Locate the cell with the specified text and output its [X, Y] center coordinate. 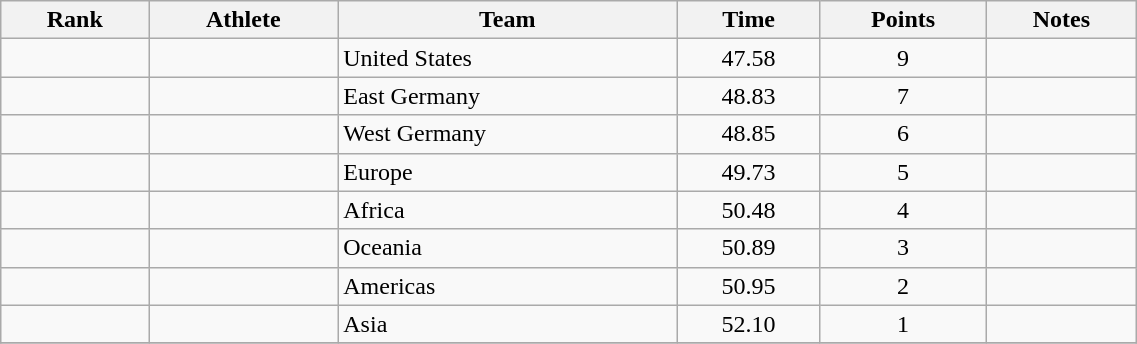
9 [903, 58]
Europe [508, 172]
5 [903, 172]
50.48 [748, 210]
United States [508, 58]
Athlete [244, 20]
4 [903, 210]
52.10 [748, 324]
3 [903, 248]
50.95 [748, 286]
50.89 [748, 248]
49.73 [748, 172]
East Germany [508, 96]
Americas [508, 286]
7 [903, 96]
Oceania [508, 248]
2 [903, 286]
47.58 [748, 58]
Africa [508, 210]
1 [903, 324]
Team [508, 20]
Asia [508, 324]
48.85 [748, 134]
Notes [1062, 20]
Time [748, 20]
Rank [75, 20]
Points [903, 20]
48.83 [748, 96]
6 [903, 134]
West Germany [508, 134]
